Return (X, Y) of the center of cell containing provided text 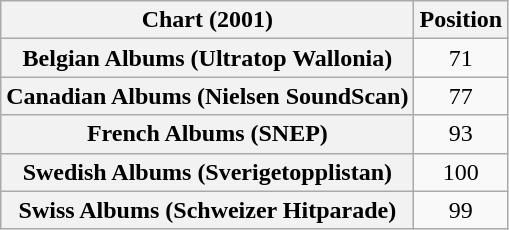
77 (461, 96)
Swiss Albums (Schweizer Hitparade) (208, 210)
Belgian Albums (Ultratop Wallonia) (208, 58)
71 (461, 58)
Canadian Albums (Nielsen SoundScan) (208, 96)
99 (461, 210)
93 (461, 134)
Position (461, 20)
Chart (2001) (208, 20)
100 (461, 172)
French Albums (SNEP) (208, 134)
Swedish Albums (Sverigetopplistan) (208, 172)
